Detect which cell encompasses the target text, then output its [X, Y] center coordinate. 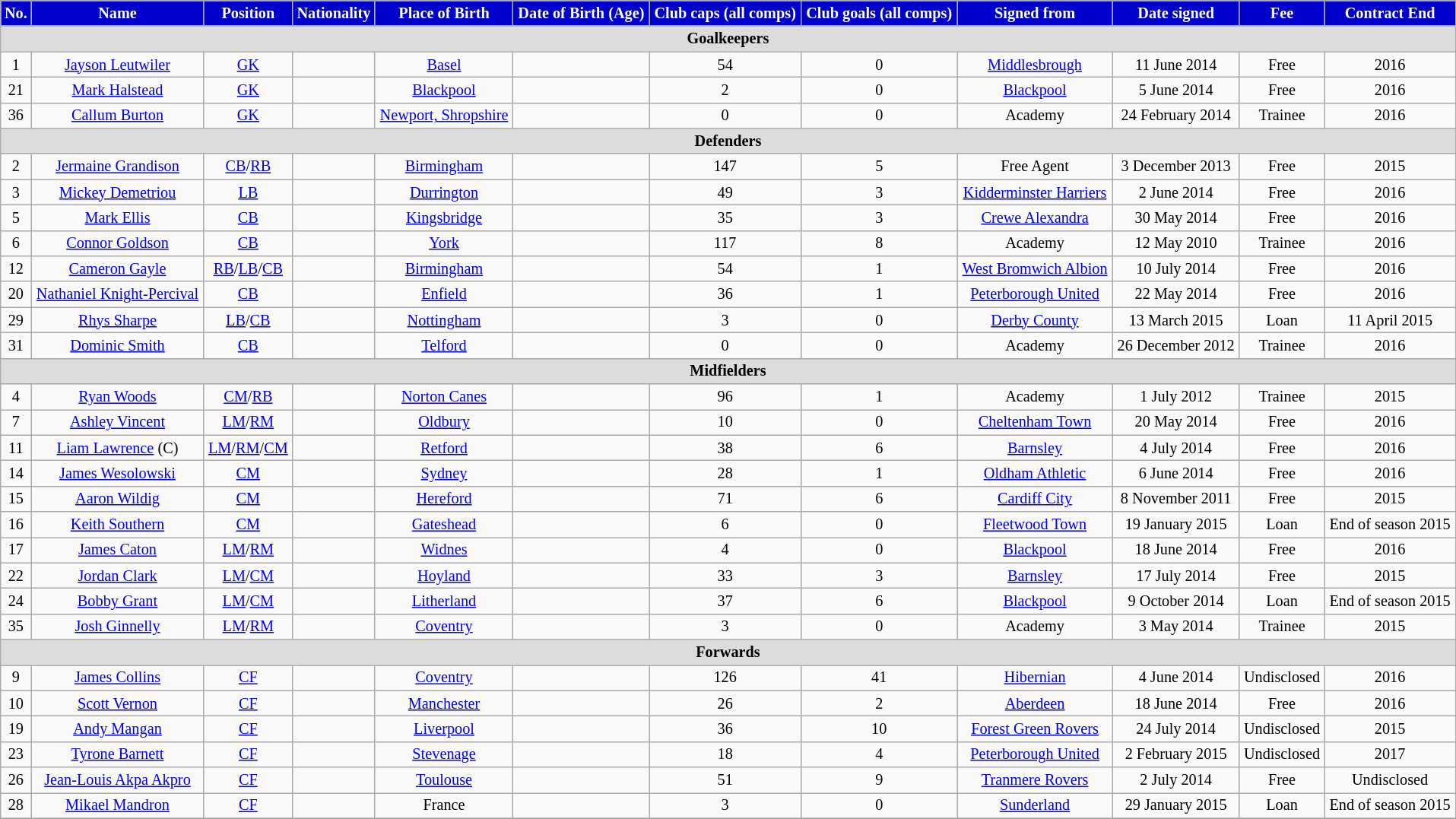
Manchester [444, 703]
24 February 2014 [1175, 116]
Newport, Shropshire [444, 116]
Norton Canes [444, 396]
Kingsbridge [444, 217]
Position [248, 13]
Liverpool [444, 729]
Hereford [444, 499]
26 December 2012 [1175, 345]
Cameron Gayle [117, 268]
5 June 2014 [1175, 90]
Stevenage [444, 754]
Goalkeepers [728, 39]
8 [879, 243]
20 [16, 294]
33 [725, 576]
11 June 2014 [1175, 64]
Club caps (all comps) [725, 13]
Signed from [1035, 13]
2 July 2014 [1175, 780]
York [444, 243]
126 [725, 678]
Widnes [444, 550]
Hibernian [1035, 678]
4 June 2014 [1175, 678]
19 January 2015 [1175, 524]
Sunderland [1035, 805]
Nationality [334, 13]
Cardiff City [1035, 499]
CB/RB [248, 167]
Mark Ellis [117, 217]
Jayson Leutwiler [117, 64]
2017 [1390, 754]
Forwards [728, 652]
51 [725, 780]
10 July 2014 [1175, 268]
Durrington [444, 192]
Tyrone Barnett [117, 754]
Basel [444, 64]
James Wesolowski [117, 473]
James Caton [117, 550]
29 January 2015 [1175, 805]
19 [16, 729]
20 May 2014 [1175, 422]
RB/LB/CB [248, 268]
21 [16, 90]
Telford [444, 345]
Aaron Wildig [117, 499]
22 May 2014 [1175, 294]
Date signed [1175, 13]
11 April 2015 [1390, 320]
7 [16, 422]
LB [248, 192]
9 October 2014 [1175, 601]
14 [16, 473]
15 [16, 499]
11 [16, 448]
71 [725, 499]
Jermaine Grandison [117, 167]
Callum Burton [117, 116]
Fee [1282, 13]
1 July 2012 [1175, 396]
17 July 2014 [1175, 576]
Tranmere Rovers [1035, 780]
Josh Ginnelly [117, 627]
Mikael Mandron [117, 805]
Jean-Louis Akpa Akpro [117, 780]
Mickey Demetriou [117, 192]
Place of Birth [444, 13]
96 [725, 396]
Enfield [444, 294]
West Bromwich Albion [1035, 268]
Rhys Sharpe [117, 320]
Midfielders [728, 371]
CM/RB [248, 396]
Aberdeen [1035, 703]
Forest Green Rovers [1035, 729]
Liam Lawrence (C) [117, 448]
James Collins [117, 678]
Litherland [444, 601]
22 [16, 576]
12 [16, 268]
12 May 2010 [1175, 243]
Andy Mangan [117, 729]
31 [16, 345]
Bobby Grant [117, 601]
Dominic Smith [117, 345]
49 [725, 192]
Mark Halstead [117, 90]
Contract End [1390, 13]
29 [16, 320]
18 [725, 754]
Keith Southern [117, 524]
Sydney [444, 473]
Retford [444, 448]
Scott Vernon [117, 703]
Gateshead [444, 524]
Date of Birth (Age) [581, 13]
Ryan Woods [117, 396]
Defenders [728, 141]
LB/CB [248, 320]
24 [16, 601]
Nottingham [444, 320]
Nathaniel Knight-Percival [117, 294]
Club goals (all comps) [879, 13]
147 [725, 167]
Fleetwood Town [1035, 524]
37 [725, 601]
41 [879, 678]
Free Agent [1035, 167]
3 December 2013 [1175, 167]
8 November 2011 [1175, 499]
24 July 2014 [1175, 729]
23 [16, 754]
France [444, 805]
Toulouse [444, 780]
Cheltenham Town [1035, 422]
No. [16, 13]
Oldham Athletic [1035, 473]
4 July 2014 [1175, 448]
Ashley Vincent [117, 422]
17 [16, 550]
16 [16, 524]
3 May 2014 [1175, 627]
LM/RM/CM [248, 448]
2 June 2014 [1175, 192]
6 June 2014 [1175, 473]
Oldbury [444, 422]
Name [117, 13]
117 [725, 243]
Jordan Clark [117, 576]
2 February 2015 [1175, 754]
Kidderminster Harriers [1035, 192]
Connor Goldson [117, 243]
38 [725, 448]
Crewe Alexandra [1035, 217]
Hoyland [444, 576]
Middlesbrough [1035, 64]
30 May 2014 [1175, 217]
13 March 2015 [1175, 320]
Derby County [1035, 320]
